Identify which cell holds the provided text, then report its (x, y) central coordinate. 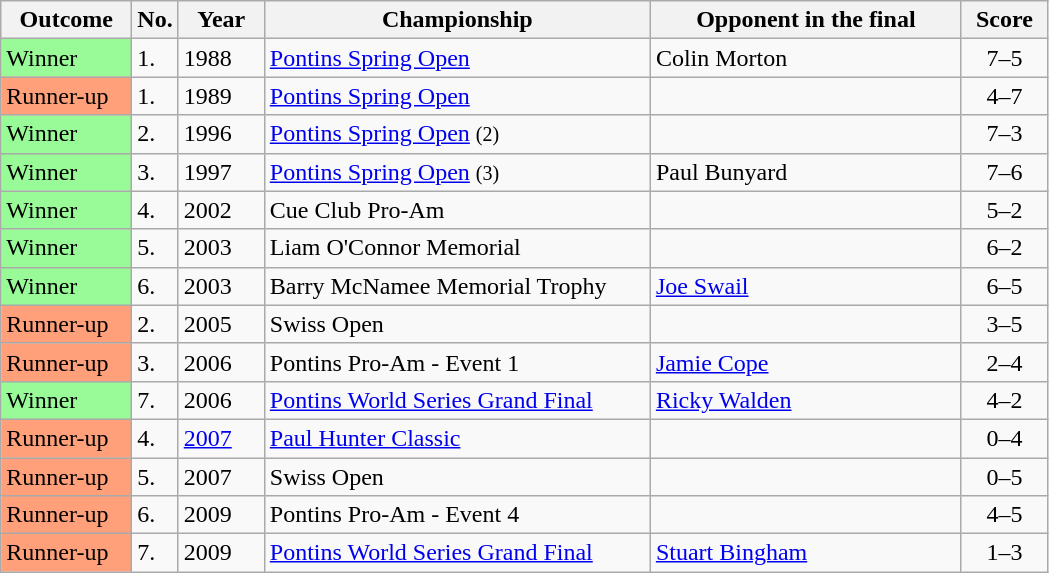
0–4 (1004, 438)
Ricky Walden (806, 400)
Pontins Pro-Am - Event 4 (457, 515)
Opponent in the final (806, 20)
1988 (221, 58)
No. (155, 20)
1996 (221, 134)
1–3 (1004, 553)
4–7 (1004, 96)
0–5 (1004, 477)
Paul Bunyard (806, 172)
Pontins Pro-Am - Event 1 (457, 362)
4–5 (1004, 515)
Stuart Bingham (806, 553)
3–5 (1004, 324)
7–3 (1004, 134)
6–5 (1004, 286)
Colin Morton (806, 58)
Liam O'Connor Memorial (457, 248)
Year (221, 20)
1989 (221, 96)
7–5 (1004, 58)
4–2 (1004, 400)
5–2 (1004, 210)
Pontins Spring Open (2) (457, 134)
1997 (221, 172)
Outcome (66, 20)
Barry McNamee Memorial Trophy (457, 286)
2005 (221, 324)
7–6 (1004, 172)
2–4 (1004, 362)
6–2 (1004, 248)
Pontins Spring Open (3) (457, 172)
Cue Club Pro-Am (457, 210)
Jamie Cope (806, 362)
Score (1004, 20)
Paul Hunter Classic (457, 438)
2002 (221, 210)
Championship (457, 20)
Joe Swail (806, 286)
